Identify which cell holds the provided text, then report its (X, Y) central coordinate. 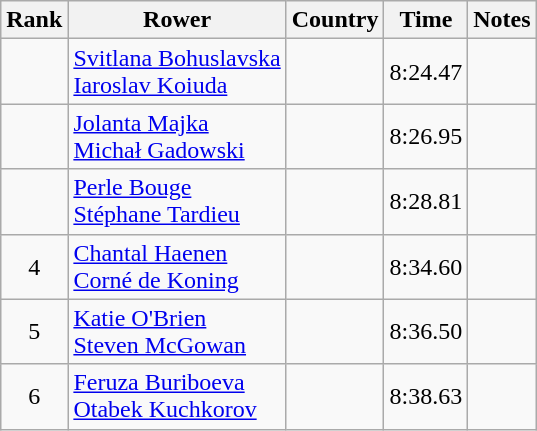
8:28.81 (426, 202)
8:24.47 (426, 72)
Time (426, 20)
8:36.50 (426, 332)
8:26.95 (426, 136)
Chantal HaenenCorné de Koning (177, 266)
Rank (34, 20)
8:38.63 (426, 396)
5 (34, 332)
Notes (502, 20)
Perle BougeStéphane Tardieu (177, 202)
Feruza BuriboevaOtabek Kuchkorov (177, 396)
Jolanta MajkaMichał Gadowski (177, 136)
4 (34, 266)
Rower (177, 20)
Country (335, 20)
8:34.60 (426, 266)
Svitlana BohuslavskaIaroslav Koiuda (177, 72)
Katie O'BrienSteven McGowan (177, 332)
6 (34, 396)
